Search for the cell housing the specified text and yield its (X, Y) center coordinate. 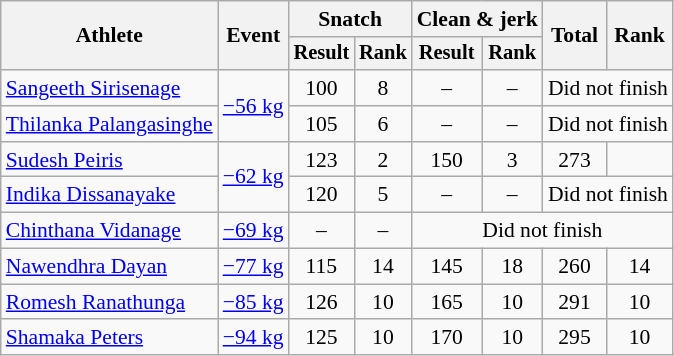
−77 kg (254, 267)
−69 kg (254, 231)
Indika Dissanayake (110, 195)
291 (574, 302)
18 (512, 267)
295 (574, 338)
−94 kg (254, 338)
100 (322, 88)
Athlete (110, 36)
165 (447, 302)
Romesh Ranathunga (110, 302)
105 (322, 124)
120 (322, 195)
Shamaka Peters (110, 338)
Nawendhra Dayan (110, 267)
6 (383, 124)
−62 kg (254, 178)
Event (254, 36)
170 (447, 338)
115 (322, 267)
Clean & jerk (478, 19)
Sangeeth Sirisenage (110, 88)
Sudesh Peiris (110, 160)
150 (447, 160)
Chinthana Vidanage (110, 231)
Thilanka Palangasinghe (110, 124)
−56 kg (254, 106)
273 (574, 160)
Total (574, 36)
5 (383, 195)
123 (322, 160)
2 (383, 160)
125 (322, 338)
3 (512, 160)
260 (574, 267)
8 (383, 88)
145 (447, 267)
Snatch (350, 19)
−85 kg (254, 302)
126 (322, 302)
